From the cell containing the given text, extract its center point as (x, y) coordinate. 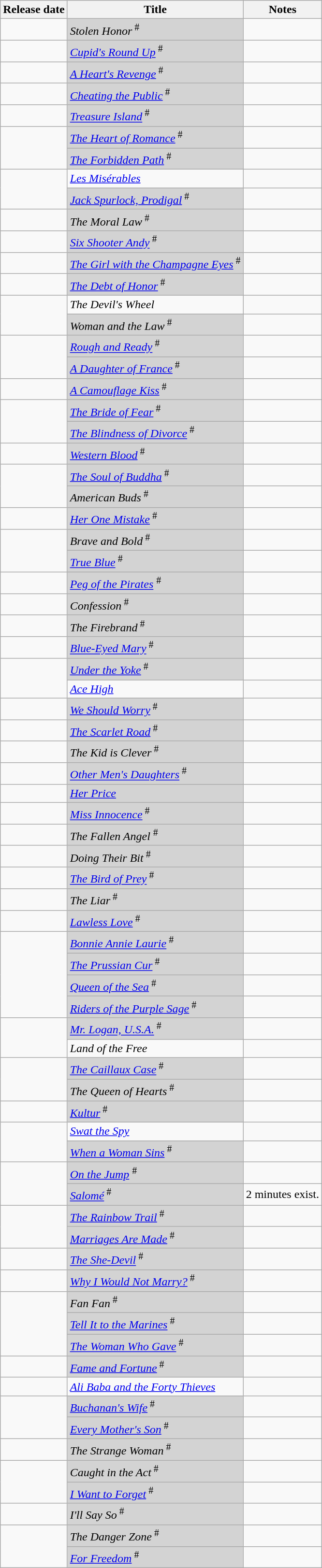
Ali Baba and the Forty Thieves (155, 1386)
The Moral Law # (155, 220)
Her Price (155, 793)
Les Misérables (155, 179)
The Bride of Fear # (155, 411)
The Liar # (155, 899)
The Queen of Hearts # (155, 1090)
Under the Yoke # (155, 669)
A Daughter of France # (155, 368)
Western Blood # (155, 454)
Jack Spurlock, Prodigal # (155, 199)
Brave and Bold # (155, 540)
2 minutes exist. (282, 1194)
A Camouflage Kiss # (155, 389)
Riders of the Purple Sage # (155, 1007)
Cupid's Round Up # (155, 51)
Notes (282, 10)
Treasure Island # (155, 116)
The Debt of Honor # (155, 285)
True Blue # (155, 561)
Every Mother's Son # (155, 1428)
Buchanan's Wife # (155, 1407)
On the Jump # (155, 1173)
Six Shooter Andy # (155, 242)
Blue-Eyed Mary # (155, 647)
Kultur # (155, 1112)
The Caillaux Case # (155, 1069)
Fan Fan # (155, 1302)
Queen of the Sea # (155, 985)
Confession # (155, 605)
The Danger Zone # (155, 1536)
Rough and Ready # (155, 346)
The She-Devil # (155, 1259)
Miss Innocence # (155, 813)
Land of the Free (155, 1048)
We Should Worry # (155, 709)
Why I Would Not Marry? # (155, 1281)
For Freedom # (155, 1557)
Ace High (155, 689)
Bonnie Annie Laurie # (155, 943)
The Soul of Buddha # (155, 475)
Marriages Are Made # (155, 1238)
Fame and Fortune # (155, 1367)
Release date (34, 10)
When a Woman Sins # (155, 1152)
The Fallen Angel # (155, 835)
The Prussian Cur # (155, 964)
The Firebrand # (155, 626)
The Strange Woman # (155, 1450)
American Buds # (155, 497)
I'll Say So # (155, 1514)
Lawless Love # (155, 921)
Her One Mistake # (155, 519)
Title (155, 10)
I Want to Forget # (155, 1493)
The Kid is Clever # (155, 752)
Stolen Honor # (155, 30)
Other Men's Daughters # (155, 774)
The Woman Who Gave # (155, 1345)
Cheating the Public # (155, 94)
The Girl with the Champagne Eyes # (155, 263)
The Rainbow Trail # (155, 1216)
The Scarlet Road # (155, 730)
The Blindness of Divorce # (155, 432)
The Heart of Romance # (155, 137)
Peg of the Pirates # (155, 583)
Caught in the Act # (155, 1471)
Woman and the Law # (155, 325)
Swat the Spy (155, 1131)
The Bird of Prey # (155, 878)
Mr. Logan, U.S.A. # (155, 1029)
The Devil's Wheel (155, 305)
A Heart's Revenge # (155, 72)
Doing Their Bit # (155, 856)
Tell It to the Marines # (155, 1324)
Salomé # (155, 1194)
The Forbidden Path # (155, 158)
